From the cell containing the given text, extract its center point as [x, y] coordinate. 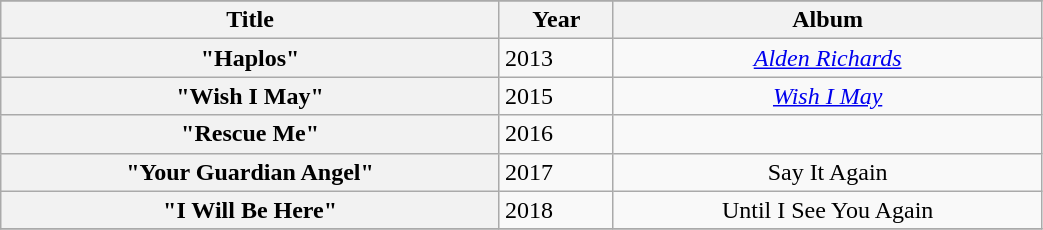
2017 [556, 172]
Alden Richards [828, 58]
"Haplos" [250, 58]
2018 [556, 210]
Wish I May [828, 96]
"Your Guardian Angel" [250, 172]
Say It Again [828, 172]
"I Will Be Here" [250, 210]
"Rescue Me" [250, 134]
Title [250, 20]
"Wish I May" [250, 96]
2015 [556, 96]
2016 [556, 134]
2013 [556, 58]
Until I See You Again [828, 210]
Album [828, 20]
Year [556, 20]
